Locate the cell with the specified text and output its (x, y) center coordinate. 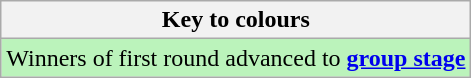
Key to colours (236, 20)
Winners of first round advanced to group stage (236, 58)
